Scan for the cell matching the given text and deliver its (X, Y) coordinate at center. 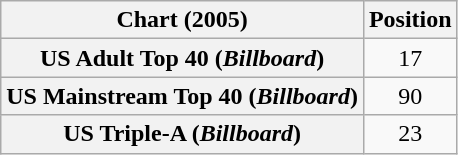
17 (410, 58)
US Mainstream Top 40 (Billboard) (182, 96)
Chart (2005) (182, 20)
Position (410, 20)
90 (410, 96)
US Adult Top 40 (Billboard) (182, 58)
23 (410, 134)
US Triple-A (Billboard) (182, 134)
